Search for the cell housing the specified text and yield its [X, Y] center coordinate. 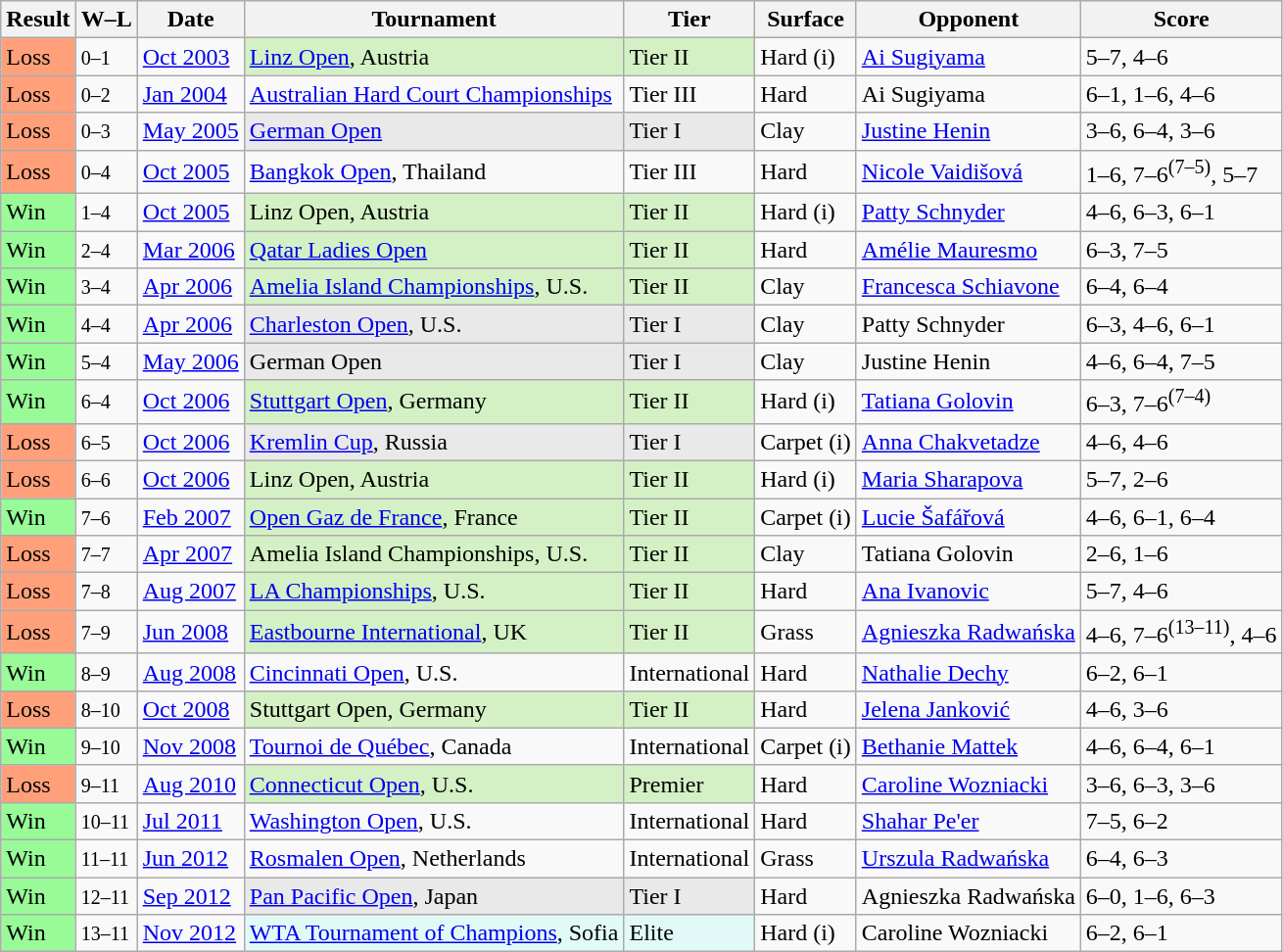
5–4 [106, 361]
Premier [689, 784]
7–7 [106, 554]
Washington Open, U.S. [434, 822]
6–3, 7–5 [1181, 250]
Elite [689, 933]
Lucie Šafářová [968, 517]
Aug 2008 [190, 672]
0–4 [106, 172]
6–3, 4–6, 6–1 [1181, 324]
Tournoi de Québec, Canada [434, 746]
Apr 2007 [190, 554]
Charleston Open, U.S. [434, 324]
Urszula Radwańska [968, 859]
Surface [806, 20]
6–6 [106, 479]
May 2006 [190, 361]
Aug 2007 [190, 592]
5–7, 2–6 [1181, 479]
2–6, 1–6 [1181, 554]
4–6, 3–6 [1181, 709]
Rosmalen Open, Netherlands [434, 859]
6–5 [106, 442]
6–4, 6–4 [1181, 287]
7–8 [106, 592]
Australian Hard Court Championships [434, 94]
May 2005 [190, 131]
7–9 [106, 633]
2–4 [106, 250]
1–6, 7–6(7–5), 5–7 [1181, 172]
0–2 [106, 94]
Connecticut Open, U.S. [434, 784]
Pan Pacific Open, Japan [434, 896]
Cincinnati Open, U.S. [434, 672]
7–6 [106, 517]
6–1, 1–6, 4–6 [1181, 94]
8–9 [106, 672]
Qatar Ladies Open [434, 250]
WTA Tournament of Champions, Sofia [434, 933]
Sep 2012 [190, 896]
9–10 [106, 746]
4–6, 7–6(13–11), 4–6 [1181, 633]
Bangkok Open, Thailand [434, 172]
13–11 [106, 933]
Nathalie Dechy [968, 672]
10–11 [106, 822]
3–4 [106, 287]
4–6, 6–1, 6–4 [1181, 517]
Feb 2007 [190, 517]
9–11 [106, 784]
8–10 [106, 709]
Shahar Pe'er [968, 822]
Kremlin Cup, Russia [434, 442]
Ana Ivanovic [968, 592]
6–4, 6–3 [1181, 859]
4–4 [106, 324]
Nicole Vaidišová [968, 172]
12–11 [106, 896]
Nov 2008 [190, 746]
Jelena Janković [968, 709]
Jan 2004 [190, 94]
Open Gaz de France, France [434, 517]
Tier [689, 20]
Oct 2003 [190, 57]
4–6, 6–3, 6–1 [1181, 213]
Aug 2010 [190, 784]
Anna Chakvetadze [968, 442]
Oct 2008 [190, 709]
1–4 [106, 213]
W–L [106, 20]
Francesca Schiavone [968, 287]
Maria Sharapova [968, 479]
Jun 2012 [190, 859]
Bethanie Mattek [968, 746]
4–6, 6–4, 6–1 [1181, 746]
3–6, 6–4, 3–6 [1181, 131]
Jul 2011 [190, 822]
Opponent [968, 20]
Score [1181, 20]
Date [190, 20]
3–6, 6–3, 3–6 [1181, 784]
4–6, 6–4, 7–5 [1181, 361]
7–5, 6–2 [1181, 822]
Eastbourne International, UK [434, 633]
Amélie Mauresmo [968, 250]
6–3, 7–6(7–4) [1181, 402]
Mar 2006 [190, 250]
0–1 [106, 57]
Jun 2008 [190, 633]
Tournament [434, 20]
LA Championships, U.S. [434, 592]
Result [38, 20]
11–11 [106, 859]
4–6, 4–6 [1181, 442]
0–3 [106, 131]
6–0, 1–6, 6–3 [1181, 896]
Nov 2012 [190, 933]
6–4 [106, 402]
